Capture the cell that displays the provided text and extract its [x, y] central coordinate. 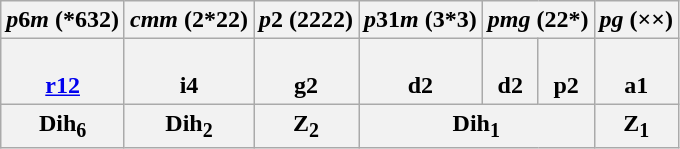
pg (××) [636, 20]
i4 [188, 72]
g2 [306, 72]
Dih6 [63, 126]
p31m (3*3) [421, 20]
cmm (2*22) [188, 20]
Z1 [636, 126]
Dih1 [476, 126]
a1 [636, 72]
p2 (2222) [306, 20]
p2 [566, 72]
Z2 [306, 126]
p6m (*632) [63, 20]
r12 [63, 72]
pmg (22*) [538, 20]
Dih2 [188, 126]
